Detect which cell encompasses the target text, then output its (X, Y) center coordinate. 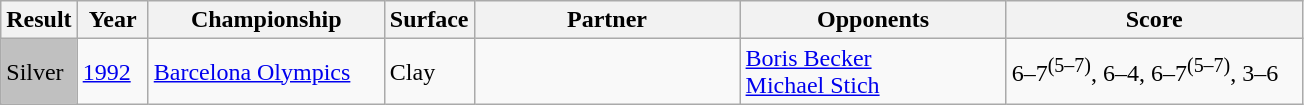
Surface (429, 20)
Boris Becker Michael Stich (873, 72)
Barcelona Olympics (266, 72)
Year (112, 20)
Silver (39, 72)
Clay (429, 72)
Partner (607, 20)
Score (1154, 20)
Result (39, 20)
1992 (112, 72)
Championship (266, 20)
Opponents (873, 20)
6–7(5–7), 6–4, 6–7(5–7), 3–6 (1154, 72)
